Determine the [X, Y] coordinate at the center of the cell enclosing the given text.  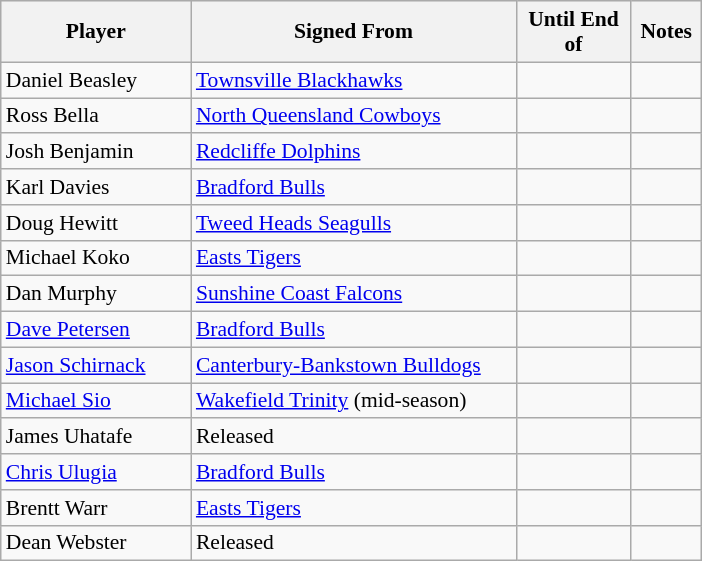
Daniel Beasley [96, 80]
Michael Sio [96, 401]
Signed From [354, 32]
Brentt Warr [96, 508]
Michael Koko [96, 258]
Redcliffe Dolphins [354, 152]
Dean Webster [96, 543]
North Queensland Cowboys [354, 116]
Wakefield Trinity (mid-season) [354, 401]
Notes [666, 32]
Ross Bella [96, 116]
Sunshine Coast Falcons [354, 294]
Dan Murphy [96, 294]
Until End of [574, 32]
Player [96, 32]
Dave Petersen [96, 330]
Chris Ulugia [96, 472]
Josh Benjamin [96, 152]
Townsville Blackhawks [354, 80]
Karl Davies [96, 187]
Jason Schirnack [96, 365]
Doug Hewitt [96, 223]
Tweed Heads Seagulls [354, 223]
James Uhatafe [96, 437]
Canterbury-Bankstown Bulldogs [354, 365]
